For the text-containing cell, return its midpoint in (x, y) coordinate format. 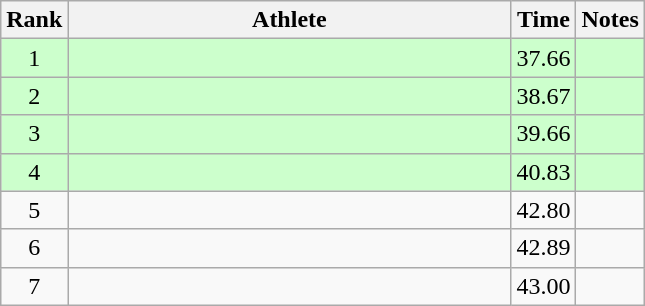
2 (34, 96)
Rank (34, 20)
Time (544, 20)
43.00 (544, 286)
3 (34, 134)
Athlete (290, 20)
7 (34, 286)
42.80 (544, 210)
40.83 (544, 172)
5 (34, 210)
42.89 (544, 248)
6 (34, 248)
1 (34, 58)
39.66 (544, 134)
38.67 (544, 96)
37.66 (544, 58)
4 (34, 172)
Notes (610, 20)
